Detect which cell encompasses the target text, then output its (X, Y) center coordinate. 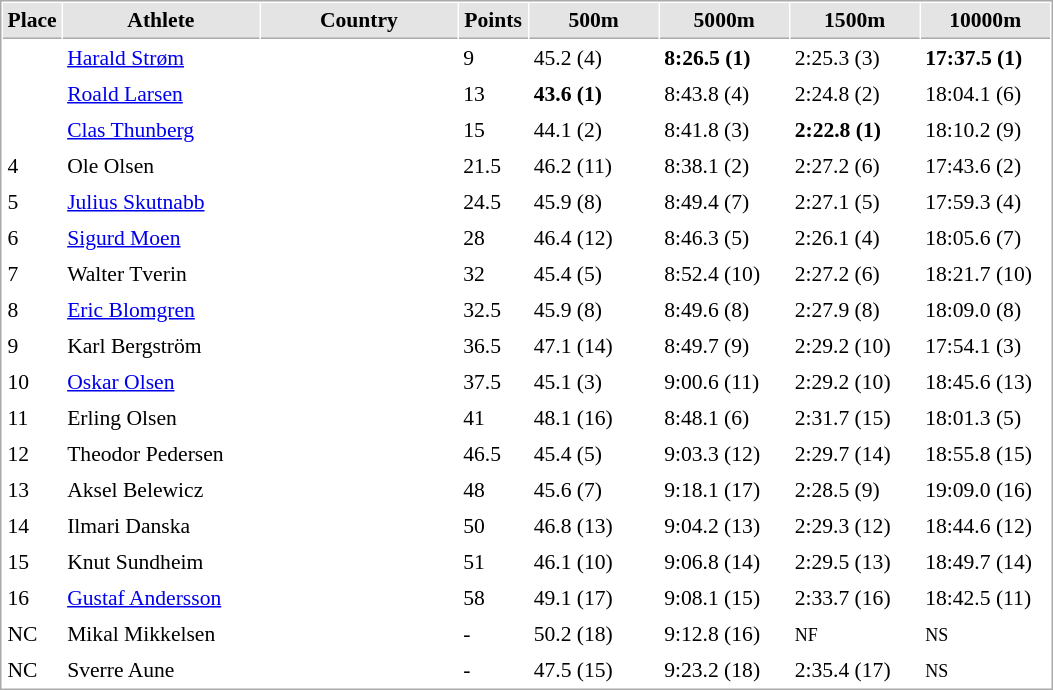
8:49.6 (8) (724, 309)
Gustaf Andersson (161, 597)
Clas Thunberg (161, 129)
17:59.3 (4) (986, 201)
17:37.5 (1) (986, 57)
9:18.1 (17) (724, 489)
7 (32, 273)
9:12.8 (16) (724, 633)
43.6 (1) (594, 93)
24.5 (494, 201)
14 (32, 525)
8:49.4 (7) (724, 201)
21.5 (494, 165)
Theodor Pedersen (161, 453)
50.2 (18) (594, 633)
1500m (854, 21)
Julius Skutnabb (161, 201)
46.2 (11) (594, 165)
8:48.1 (6) (724, 417)
18:42.5 (11) (986, 597)
45.2 (4) (594, 57)
2:22.8 (1) (854, 129)
8:52.4 (10) (724, 273)
45.1 (3) (594, 381)
2:35.4 (17) (854, 669)
2:31.7 (15) (854, 417)
18:45.6 (13) (986, 381)
18:10.2 (9) (986, 129)
2:29.7 (14) (854, 453)
Athlete (161, 21)
Karl Bergström (161, 345)
19:09.0 (16) (986, 489)
Sigurd Moen (161, 237)
46.8 (13) (594, 525)
8:43.8 (4) (724, 93)
37.5 (494, 381)
18:21.7 (10) (986, 273)
18:05.6 (7) (986, 237)
28 (494, 237)
Country (359, 21)
46.4 (12) (594, 237)
2:29.5 (13) (854, 561)
4 (32, 165)
Oskar Olsen (161, 381)
Walter Tverin (161, 273)
11 (32, 417)
8:26.5 (1) (724, 57)
Harald Strøm (161, 57)
NF (854, 633)
Place (32, 21)
17:54.1 (3) (986, 345)
2:27.9 (8) (854, 309)
51 (494, 561)
17:43.6 (2) (986, 165)
500m (594, 21)
2:24.8 (2) (854, 93)
41 (494, 417)
2:29.3 (12) (854, 525)
Points (494, 21)
50 (494, 525)
46.1 (10) (594, 561)
2:25.3 (3) (854, 57)
5 (32, 201)
49.1 (17) (594, 597)
8:46.3 (5) (724, 237)
16 (32, 597)
10 (32, 381)
8:41.8 (3) (724, 129)
5000m (724, 21)
9:08.1 (15) (724, 597)
2:27.1 (5) (854, 201)
9:03.3 (12) (724, 453)
8:49.7 (9) (724, 345)
8:38.1 (2) (724, 165)
Eric Blomgren (161, 309)
2:28.5 (9) (854, 489)
18:49.7 (14) (986, 561)
48.1 (16) (594, 417)
Ilmari Danska (161, 525)
18:01.3 (5) (986, 417)
10000m (986, 21)
36.5 (494, 345)
18:44.6 (12) (986, 525)
6 (32, 237)
18:55.8 (15) (986, 453)
47.5 (15) (594, 669)
9:06.8 (14) (724, 561)
8 (32, 309)
44.1 (2) (594, 129)
2:33.7 (16) (854, 597)
48 (494, 489)
9:00.6 (11) (724, 381)
2:26.1 (4) (854, 237)
Erling Olsen (161, 417)
Sverre Aune (161, 669)
Knut Sundheim (161, 561)
58 (494, 597)
12 (32, 453)
Aksel Belewicz (161, 489)
9:23.2 (18) (724, 669)
Ole Olsen (161, 165)
18:09.0 (8) (986, 309)
47.1 (14) (594, 345)
45.6 (7) (594, 489)
32.5 (494, 309)
32 (494, 273)
Mikal Mikkelsen (161, 633)
Roald Larsen (161, 93)
18:04.1 (6) (986, 93)
9:04.2 (13) (724, 525)
46.5 (494, 453)
